Return the [x, y] coordinate for the center point of the cell that contains the specified text.  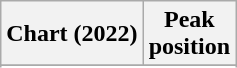
Chart (2022) [72, 34]
Peak position [189, 34]
